Detect which cell encompasses the target text, then output its (X, Y) center coordinate. 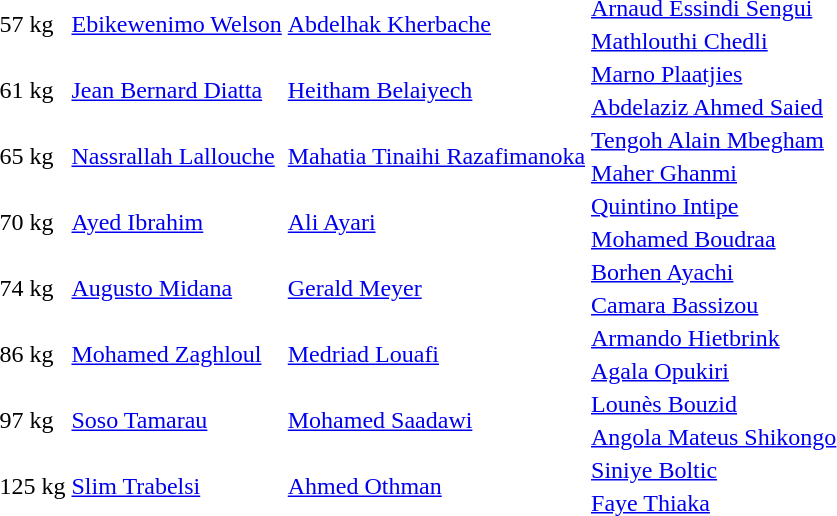
Medriad Louafi (436, 354)
Jean Bernard Diatta (176, 90)
Soso Tamarau (176, 420)
Ali Ayari (436, 222)
Mohamed Zaghloul (176, 354)
Gerald Meyer (436, 288)
Nassrallah Lallouche (176, 156)
Mohamed Saadawi (436, 420)
Augusto Midana (176, 288)
Ayed Ibrahim (176, 222)
Heitham Belaiyech (436, 90)
Mahatia Tinaihi Razafimanoka (436, 156)
